Output the (X, Y) coordinate of the center of the cell containing the given text.  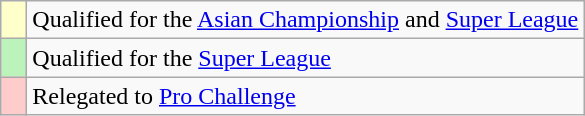
Qualified for the Asian Championship and Super League (306, 20)
Relegated to Pro Challenge (306, 96)
Qualified for the Super League (306, 58)
